Provide the [x, y] coordinate of the cell's center where the given text is located.  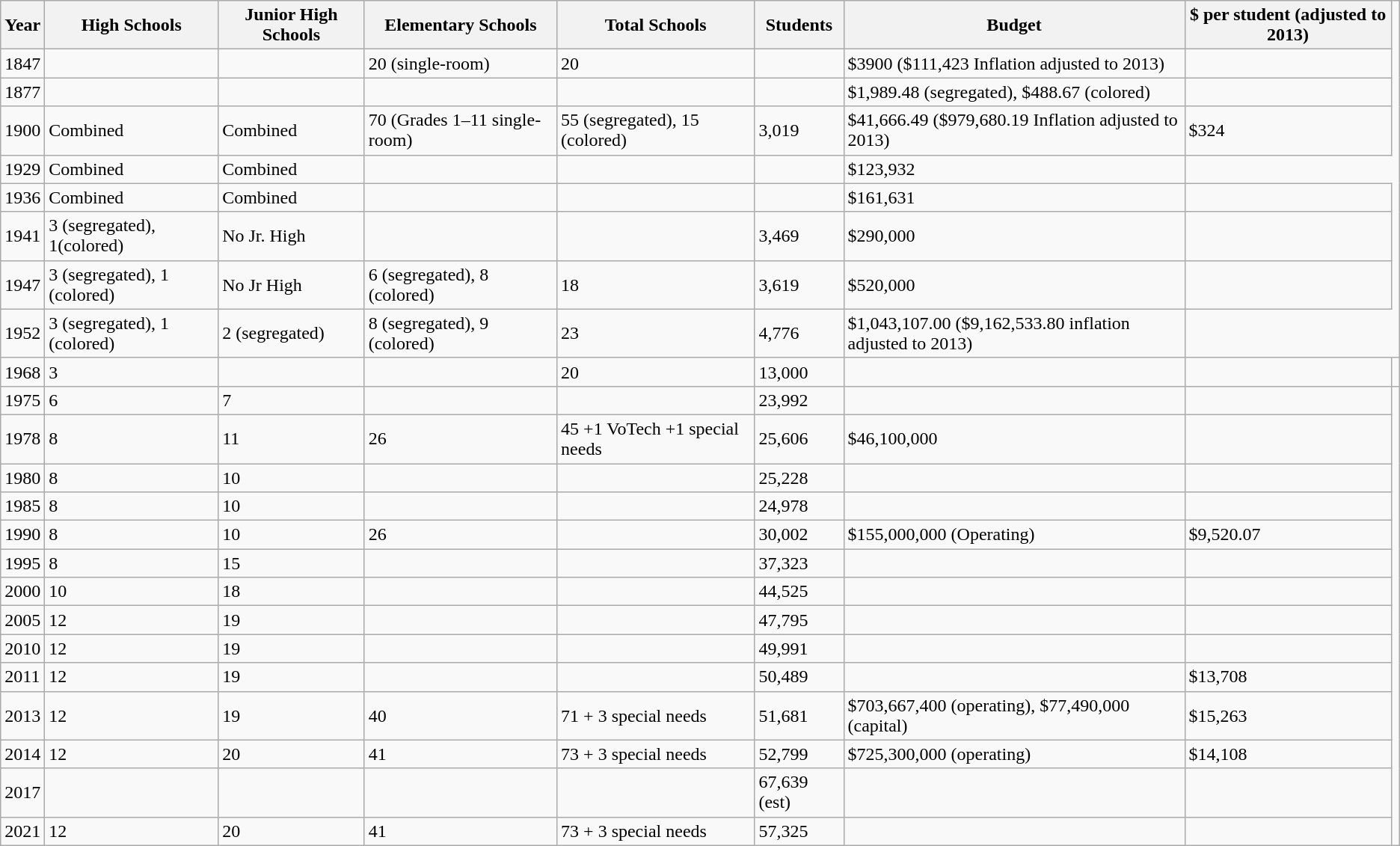
3,619 [799, 284]
2010 [22, 649]
$1,043,107.00 ($9,162,533.80 inflation adjusted to 2013) [1014, 334]
13,000 [799, 372]
$703,667,400 (operating), $77,490,000 (capital) [1014, 715]
6 (segregated), 8 (colored) [461, 284]
1900 [22, 130]
23,992 [799, 400]
$520,000 [1014, 284]
2013 [22, 715]
3,019 [799, 130]
2000 [22, 592]
3 [132, 372]
6 [132, 400]
50,489 [799, 677]
3,469 [799, 236]
47,795 [799, 620]
57,325 [799, 831]
7 [292, 400]
23 [656, 334]
$ per student (adjusted to 2013) [1288, 25]
2005 [22, 620]
44,525 [799, 592]
1929 [22, 169]
67,639 (est) [799, 793]
37,323 [799, 563]
$14,108 [1288, 754]
1847 [22, 64]
2014 [22, 754]
$324 [1288, 130]
Budget [1014, 25]
1968 [22, 372]
Students [799, 25]
1975 [22, 400]
$1,989.48 (segregated), $488.67 (colored) [1014, 92]
$3900 ($111,423 Inflation adjusted to 2013) [1014, 64]
1978 [22, 438]
24,978 [799, 506]
Elementary Schools [461, 25]
No Jr. High [292, 236]
1980 [22, 478]
1877 [22, 92]
4,776 [799, 334]
$725,300,000 (operating) [1014, 754]
2021 [22, 831]
52,799 [799, 754]
8 (segregated), 9 (colored) [461, 334]
$13,708 [1288, 677]
Year [22, 25]
1985 [22, 506]
No Jr High [292, 284]
11 [292, 438]
$155,000,000 (Operating) [1014, 535]
$161,631 [1014, 197]
25,606 [799, 438]
Total Schools [656, 25]
2017 [22, 793]
15 [292, 563]
20 (single-room) [461, 64]
45 +1 VoTech +1 special needs [656, 438]
$9,520.07 [1288, 535]
1941 [22, 236]
$290,000 [1014, 236]
1947 [22, 284]
25,228 [799, 478]
1952 [22, 334]
70 (Grades 1–11 single-room) [461, 130]
High Schools [132, 25]
$46,100,000 [1014, 438]
3 (segregated), 1(colored) [132, 236]
1990 [22, 535]
2 (segregated) [292, 334]
40 [461, 715]
2011 [22, 677]
49,991 [799, 649]
51,681 [799, 715]
Junior High Schools [292, 25]
$123,932 [1014, 169]
30,002 [799, 535]
1995 [22, 563]
$41,666.49 ($979,680.19 Inflation adjusted to 2013) [1014, 130]
$15,263 [1288, 715]
1936 [22, 197]
71 + 3 special needs [656, 715]
55 (segregated), 15 (colored) [656, 130]
